Detect which cell encompasses the target text, then output its (X, Y) center coordinate. 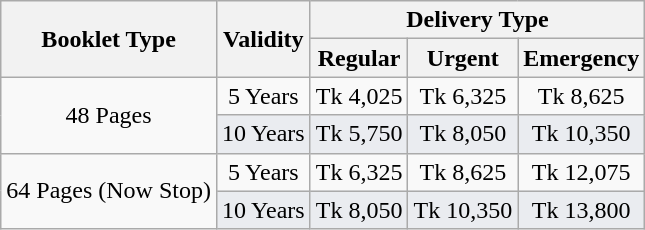
Delivery Type (477, 20)
64 Pages (Now Stop) (109, 191)
Validity (263, 39)
Booklet Type (109, 39)
Tk 5,750 (359, 134)
Tk 12,075 (582, 172)
Emergency (582, 58)
Regular (359, 58)
48 Pages (109, 115)
Tk 4,025 (359, 96)
Urgent (463, 58)
Tk 13,800 (582, 210)
